Scan for the cell matching the given text and deliver its (x, y) coordinate at center. 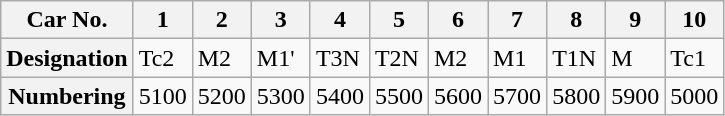
6 (458, 20)
M1 (518, 58)
4 (340, 20)
1 (162, 20)
Numbering (67, 96)
3 (280, 20)
T1N (576, 58)
5700 (518, 96)
9 (636, 20)
5100 (162, 96)
T2N (398, 58)
Designation (67, 58)
M1' (280, 58)
5 (398, 20)
7 (518, 20)
5000 (694, 96)
Car No. (67, 20)
5200 (222, 96)
M (636, 58)
2 (222, 20)
5600 (458, 96)
5300 (280, 96)
5400 (340, 96)
10 (694, 20)
T3N (340, 58)
5800 (576, 96)
5900 (636, 96)
Tc1 (694, 58)
Tc2 (162, 58)
5500 (398, 96)
8 (576, 20)
